Scan for the cell matching the given text and deliver its (x, y) coordinate at center. 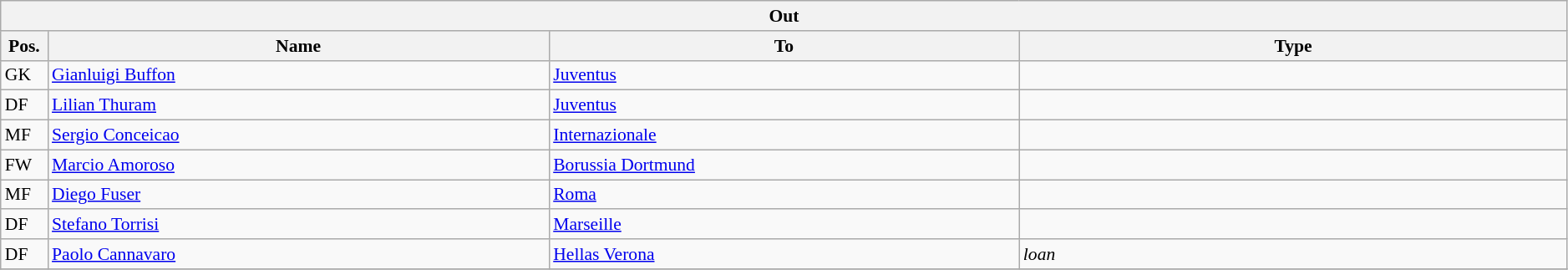
Marcio Amoroso (298, 165)
Type (1293, 46)
GK (24, 75)
Pos. (24, 46)
Internazionale (784, 135)
Gianluigi Buffon (298, 75)
Borussia Dortmund (784, 165)
Stefano Torrisi (298, 225)
Marseille (784, 225)
Sergio Conceicao (298, 135)
Hellas Verona (784, 254)
FW (24, 165)
Paolo Cannavaro (298, 254)
Out (784, 16)
Diego Fuser (298, 195)
Lilian Thuram (298, 105)
loan (1293, 254)
Roma (784, 195)
To (784, 46)
Name (298, 46)
